Provide the [x, y] coordinate of the cell's center where the given text is located.  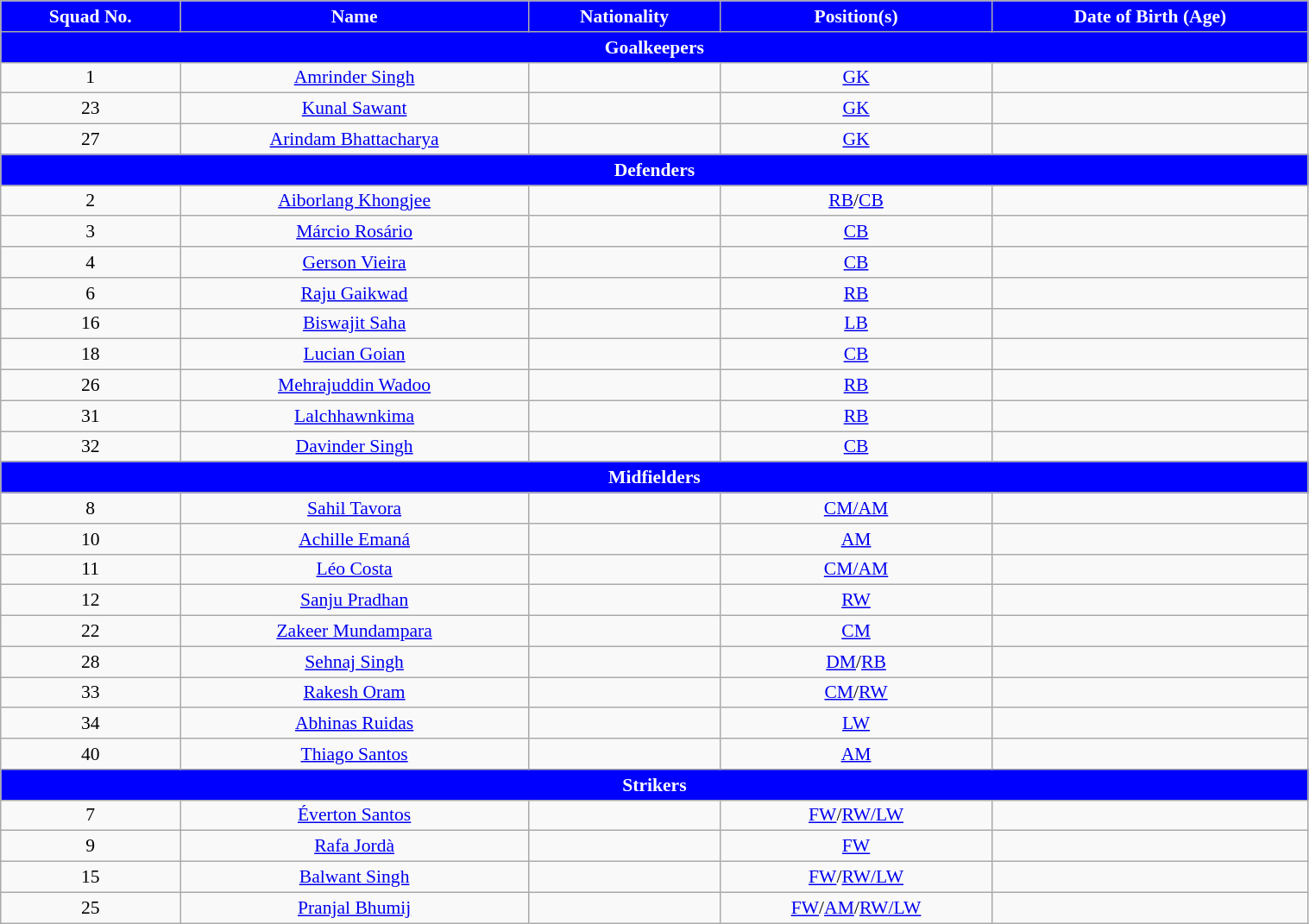
Midfielders [654, 478]
Lalchhawnkima [355, 416]
Biswajit Saha [355, 324]
Davinder Singh [355, 447]
Abhinas Ruidas [355, 724]
Zakeer Mundampara [355, 632]
Thiago Santos [355, 754]
Squad No. [91, 16]
15 [91, 877]
Arindam Bhattacharya [355, 140]
Sehnaj Singh [355, 662]
2 [91, 201]
Pranjal Bhumij [355, 908]
RW [856, 600]
23 [91, 109]
18 [91, 355]
Goalkeepers [654, 47]
12 [91, 600]
Raju Gaikwad [355, 293]
1 [91, 78]
Éverton Santos [355, 815]
10 [91, 539]
Aiborlang Khongjee [355, 201]
6 [91, 293]
28 [91, 662]
25 [91, 908]
Date of Birth (Age) [1150, 16]
CM [856, 632]
Defenders [654, 170]
Mehrajuddin Wadoo [355, 386]
26 [91, 386]
11 [91, 569]
Kunal Sawant [355, 109]
34 [91, 724]
33 [91, 693]
Strikers [654, 785]
Léo Costa [355, 569]
Rakesh Oram [355, 693]
Achille Emaná [355, 539]
3 [91, 232]
40 [91, 754]
FW/AM/RW/LW [856, 908]
16 [91, 324]
Position(s) [856, 16]
Amrinder Singh [355, 78]
Sahil Tavora [355, 508]
Sanju Pradhan [355, 600]
Márcio Rosário [355, 232]
8 [91, 508]
32 [91, 447]
7 [91, 815]
31 [91, 416]
Gerson Vieira [355, 262]
LB [856, 324]
Rafa Jordà [355, 846]
Nationality [625, 16]
9 [91, 846]
DM/RB [856, 662]
FW [856, 846]
LW [856, 724]
27 [91, 140]
Name [355, 16]
CM/RW [856, 693]
22 [91, 632]
Balwant Singh [355, 877]
Lucian Goian [355, 355]
4 [91, 262]
RB/CB [856, 201]
